Extract the [x, y] coordinate from the center of the cell holding the provided text.  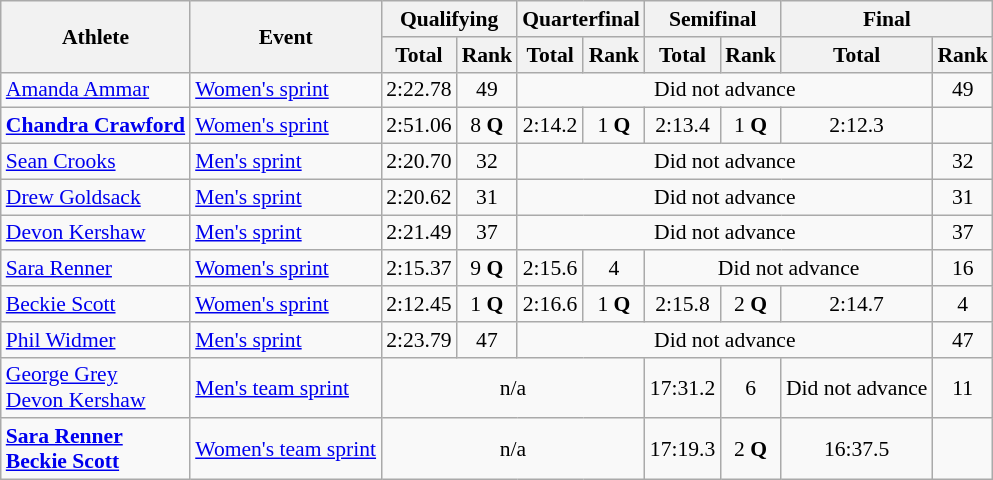
Sara RennerBeckie Scott [96, 450]
2:14.2 [550, 126]
Sean Crooks [96, 162]
2:14.7 [857, 304]
2:13.4 [682, 126]
2:15.8 [682, 304]
2:15.37 [418, 269]
2:20.70 [418, 162]
17:31.2 [682, 388]
17:19.3 [682, 450]
Phil Widmer [96, 340]
Qualifying [449, 19]
Final [887, 19]
Amanda Ammar [96, 90]
Quarterfinal [581, 19]
2:20.62 [418, 197]
2:12.45 [418, 304]
Chandra Crawford [96, 126]
Sara Renner [96, 269]
Event [286, 36]
2:22.78 [418, 90]
Beckie Scott [96, 304]
George GreyDevon Kershaw [96, 388]
2:51.06 [418, 126]
11 [962, 388]
Drew Goldsack [96, 197]
8 Q [488, 126]
16:37.5 [857, 450]
16 [962, 269]
Semifinal [713, 19]
2:21.49 [418, 233]
Athlete [96, 36]
6 [750, 388]
2:12.3 [857, 126]
Women's team sprint [286, 450]
Men's team sprint [286, 388]
2:16.6 [550, 304]
2:15.6 [550, 269]
9 Q [488, 269]
Devon Kershaw [96, 233]
2:23.79 [418, 340]
